Provide the [X, Y] coordinate of the cell's center where the given text is located.  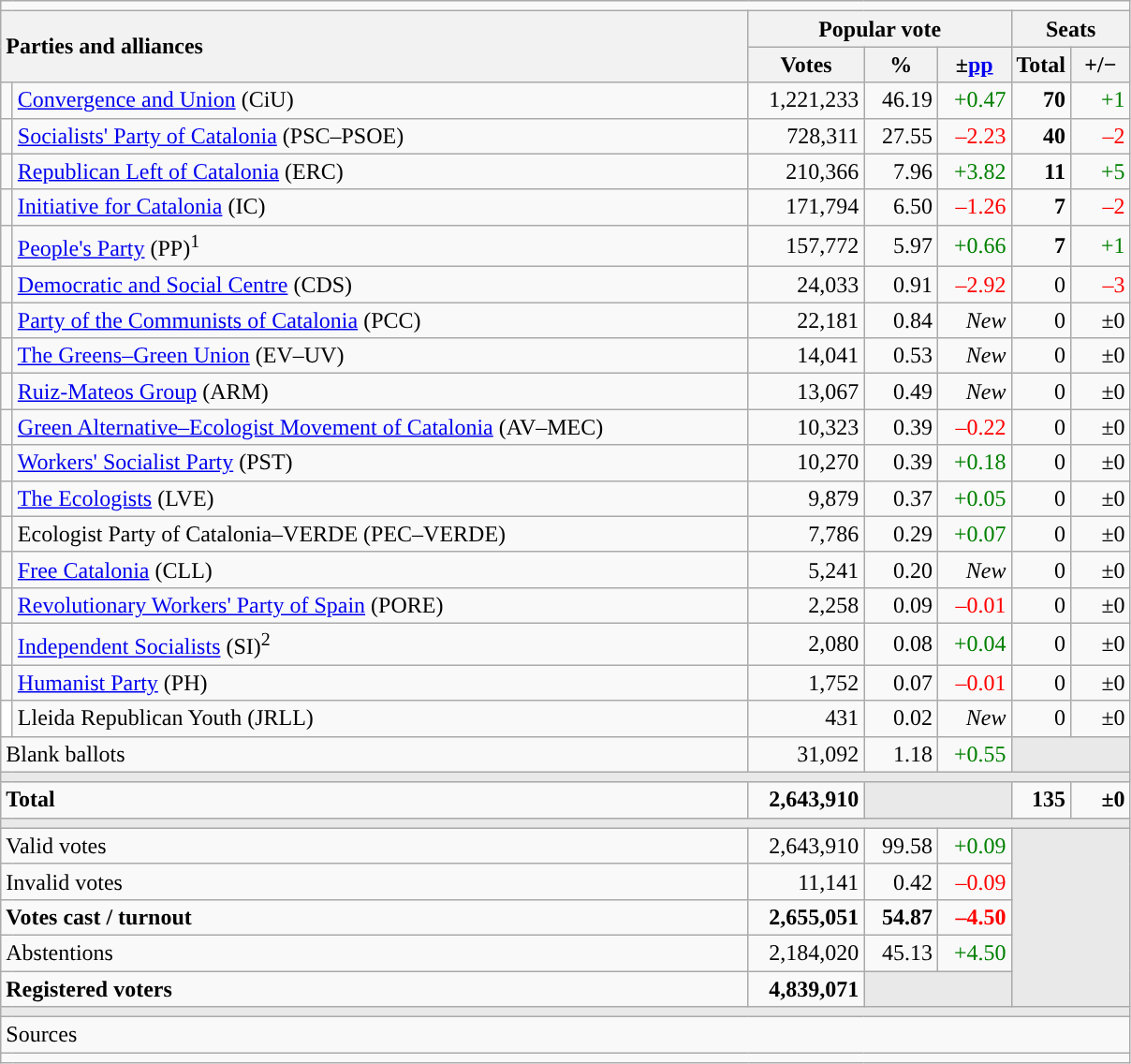
10,323 [806, 427]
+0.07 [974, 534]
±pp [974, 65]
9,879 [806, 498]
0.49 [901, 392]
14,041 [806, 356]
Revolutionary Workers' Party of Spain (PORE) [380, 605]
–0.09 [974, 881]
10,270 [806, 463]
Initiative for Catalonia (IC) [380, 207]
–2.23 [974, 136]
1,752 [806, 683]
99.58 [901, 846]
7,786 [806, 534]
4,839,071 [806, 989]
+0.05 [974, 498]
Abstentions [375, 953]
Independent Socialists (SI)2 [380, 644]
1.18 [901, 754]
Convergence and Union (CiU) [380, 100]
31,092 [806, 754]
5,241 [806, 569]
13,067 [806, 392]
5.97 [901, 245]
+0.04 [974, 644]
+0.66 [974, 245]
7.96 [901, 171]
0.09 [901, 605]
431 [806, 718]
45.13 [901, 953]
135 [1041, 800]
+/− [1101, 65]
Invalid votes [375, 881]
Votes [806, 65]
Lleida Republican Youth (JRLL) [380, 718]
+0.18 [974, 463]
Ecologist Party of Catalonia–VERDE (PEC–VERDE) [380, 534]
Registered voters [375, 989]
2,080 [806, 644]
27.55 [901, 136]
22,181 [806, 320]
54.87 [901, 917]
+4.50 [974, 953]
70 [1041, 100]
0.42 [901, 881]
The Greens–Green Union (EV–UV) [380, 356]
Workers' Socialist Party (PST) [380, 463]
728,311 [806, 136]
Socialists' Party of Catalonia (PSC–PSOE) [380, 136]
Democratic and Social Centre (CDS) [380, 285]
–3 [1101, 285]
–1.26 [974, 207]
Green Alternative–Ecologist Movement of Catalonia (AV–MEC) [380, 427]
0.84 [901, 320]
0.02 [901, 718]
+0.55 [974, 754]
–0.22 [974, 427]
0.07 [901, 683]
210,366 [806, 171]
+3.82 [974, 171]
46.19 [901, 100]
Party of the Communists of Catalonia (PCC) [380, 320]
Humanist Party (PH) [380, 683]
–2.92 [974, 285]
Free Catalonia (CLL) [380, 569]
2,184,020 [806, 953]
0.53 [901, 356]
Republican Left of Catalonia (ERC) [380, 171]
2,655,051 [806, 917]
Ruiz-Mateos Group (ARM) [380, 392]
6.50 [901, 207]
24,033 [806, 285]
0.08 [901, 644]
Parties and alliances [375, 47]
2,258 [806, 605]
0.20 [901, 569]
+5 [1101, 171]
0.29 [901, 534]
Seats [1071, 29]
Votes cast / turnout [375, 917]
0.37 [901, 498]
The Ecologists (LVE) [380, 498]
Sources [565, 1035]
Popular vote [880, 29]
0.91 [901, 285]
11 [1041, 171]
–4.50 [974, 917]
Valid votes [375, 846]
% [901, 65]
+0.47 [974, 100]
157,772 [806, 245]
People's Party (PP)1 [380, 245]
+0.09 [974, 846]
40 [1041, 136]
Blank ballots [375, 754]
1,221,233 [806, 100]
171,794 [806, 207]
11,141 [806, 881]
